From the cell containing the given text, extract its center point as (x, y) coordinate. 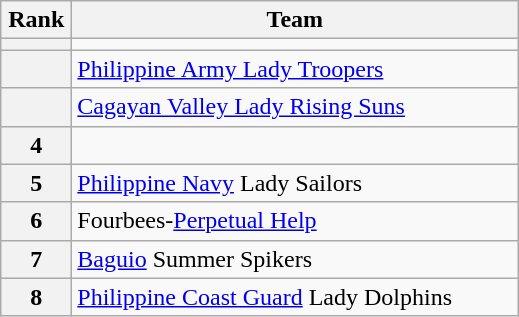
Team (295, 20)
Fourbees-Perpetual Help (295, 221)
5 (36, 183)
Cagayan Valley Lady Rising Suns (295, 107)
Baguio Summer Spikers (295, 259)
Philippine Army Lady Troopers (295, 69)
4 (36, 145)
Rank (36, 20)
7 (36, 259)
8 (36, 297)
Philippine Coast Guard Lady Dolphins (295, 297)
Philippine Navy Lady Sailors (295, 183)
6 (36, 221)
